Identify which cell holds the provided text, then report its [x, y] central coordinate. 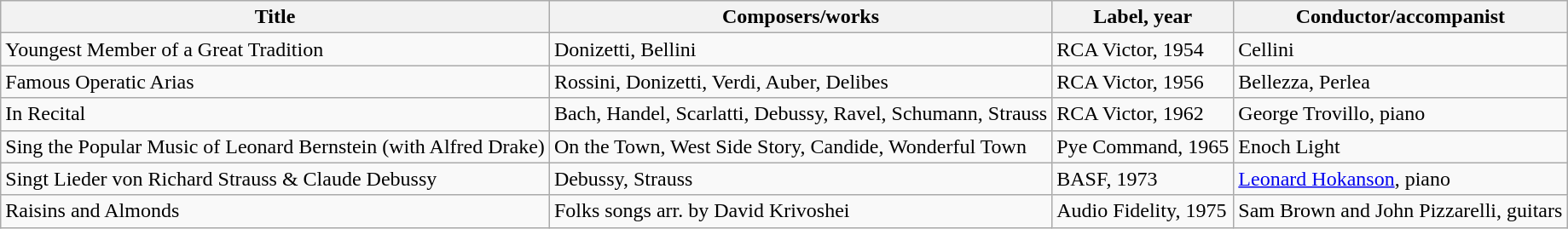
Leonard Hokanson, piano [1400, 179]
Cellini [1400, 49]
Debussy, Strauss [800, 179]
On the Town, West Side Story, Candide, Wonderful Town [800, 146]
BASF, 1973 [1143, 179]
Folks songs arr. by David Krivoshei [800, 211]
RCA Victor, 1956 [1143, 82]
Famous Operatic Arias [275, 82]
Singt Lieder von Richard Strauss & Claude Debussy [275, 179]
Bellezza, Perlea [1400, 82]
Youngest Member of a Great Tradition [275, 49]
Label, year [1143, 17]
Conductor/accompanist [1400, 17]
Rossini, Donizetti, Verdi, Auber, Delibes [800, 82]
Pye Command, 1965 [1143, 146]
Sam Brown and John Pizzarelli, guitars [1400, 211]
Composers/works [800, 17]
Raisins and Almonds [275, 211]
Bach, Handel, Scarlatti, Debussy, Ravel, Schumann, Strauss [800, 114]
George Trovillo, piano [1400, 114]
Donizetti, Bellini [800, 49]
Title [275, 17]
Audio Fidelity, 1975 [1143, 211]
In Recital [275, 114]
Enoch Light [1400, 146]
Sing the Popular Music of Leonard Bernstein (with Alfred Drake) [275, 146]
RCA Victor, 1962 [1143, 114]
RCA Victor, 1954 [1143, 49]
